Return the [x, y] coordinate for the center point of the cell that contains the specified text.  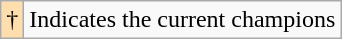
† [12, 20]
Indicates the current champions [182, 20]
